Return (X, Y) of the center of cell containing provided text 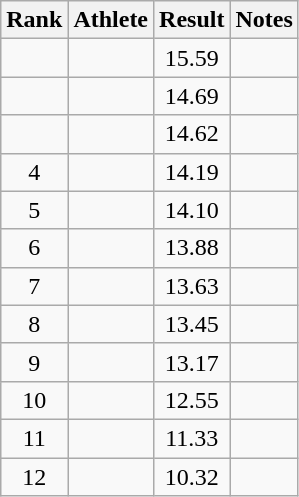
12.55 (192, 400)
7 (34, 286)
11 (34, 438)
4 (34, 172)
14.69 (192, 96)
Notes (264, 20)
15.59 (192, 58)
12 (34, 477)
8 (34, 324)
13.17 (192, 362)
10.32 (192, 477)
6 (34, 248)
14.19 (192, 172)
5 (34, 210)
14.62 (192, 134)
Athlete (111, 20)
11.33 (192, 438)
10 (34, 400)
9 (34, 362)
13.45 (192, 324)
14.10 (192, 210)
13.88 (192, 248)
Result (192, 20)
Rank (34, 20)
13.63 (192, 286)
